Detect which cell encompasses the target text, then output its (X, Y) center coordinate. 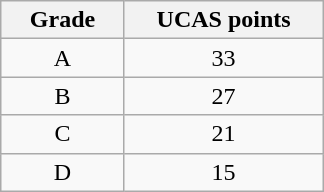
B (63, 96)
Grade (63, 20)
27 (224, 96)
33 (224, 58)
D (63, 172)
C (63, 134)
UCAS points (224, 20)
21 (224, 134)
A (63, 58)
15 (224, 172)
